Capture the cell that displays the provided text and extract its [x, y] central coordinate. 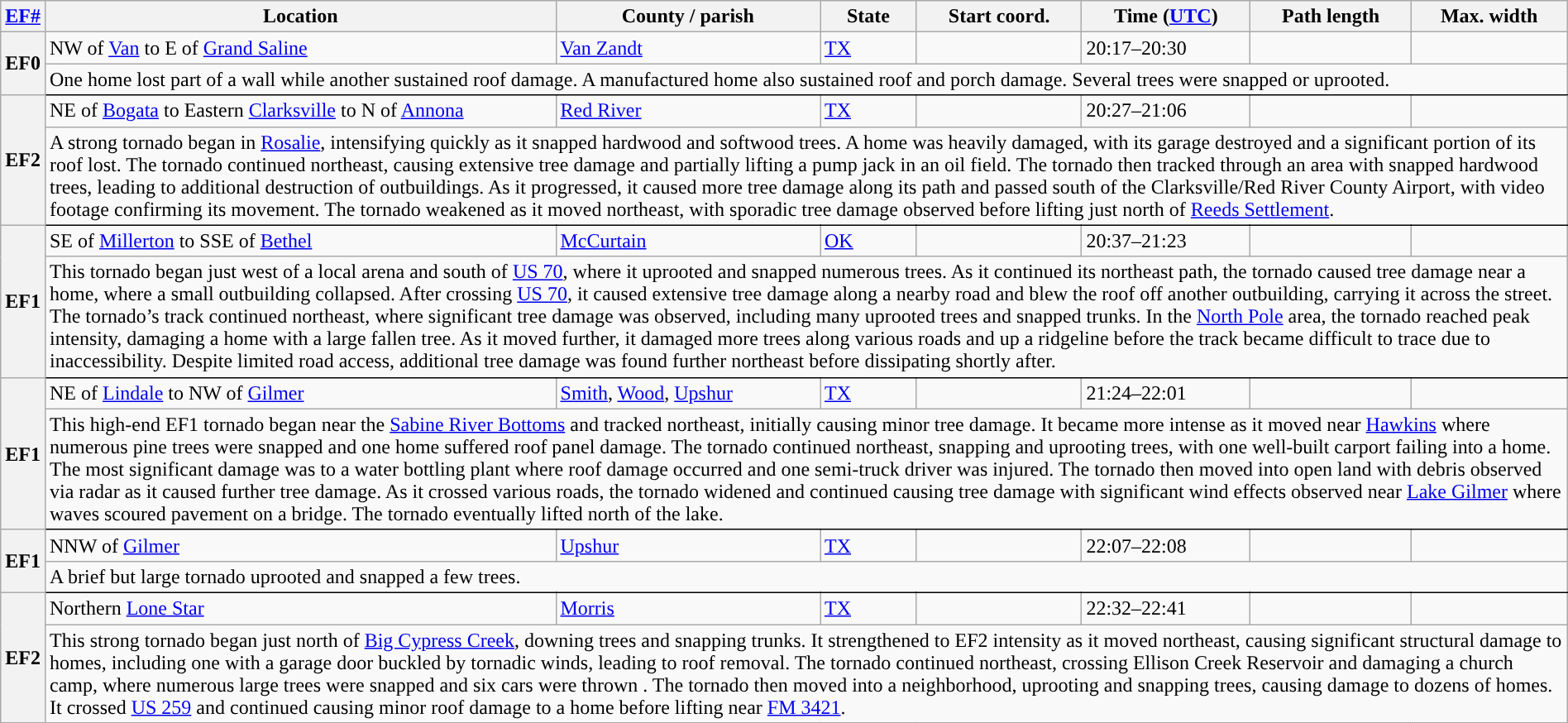
22:07–22:08 [1166, 545]
Path length [1331, 17]
20:27–21:06 [1166, 111]
Smith, Wood, Upshur [688, 393]
Max. width [1489, 17]
Northern Lone Star [300, 608]
EF0 [23, 64]
McCurtain [688, 241]
NE of Lindale to NW of Gilmer [300, 393]
Morris [688, 608]
County / parish [688, 17]
NE of Bogata to Eastern Clarksville to N of Annona [300, 111]
Van Zandt [688, 48]
OK [868, 241]
A brief but large tornado uprooted and snapped a few trees. [806, 577]
22:32–22:41 [1166, 608]
Red River [688, 111]
Start coord. [999, 17]
NW of Van to E of Grand Saline [300, 48]
21:24–22:01 [1166, 393]
20:37–21:23 [1166, 241]
EF# [23, 17]
NNW of Gilmer [300, 545]
Location [300, 17]
Time (UTC) [1166, 17]
SE of Millerton to SSE of Bethel [300, 241]
20:17–20:30 [1166, 48]
State [868, 17]
Upshur [688, 545]
